From the cell containing the given text, extract its center point as (X, Y) coordinate. 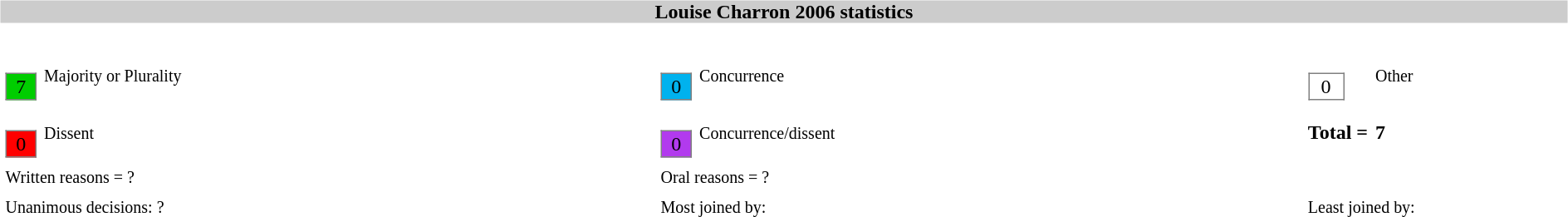
Majority or Plurality (349, 76)
Concurrence/dissent (1000, 132)
Dissent (349, 132)
Concurrence (1000, 76)
Total = (1338, 132)
Oral reasons = ? (981, 176)
Other (1468, 76)
Written reasons = ? (330, 176)
Louise Charron 2006 statistics (784, 12)
